Extract the [x, y] coordinate from the center of the cell holding the provided text.  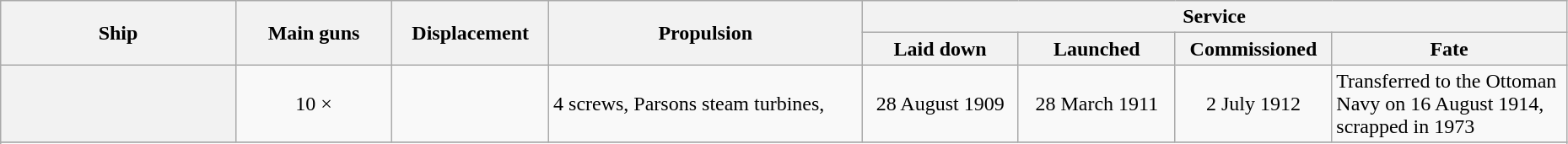
Laid down [940, 49]
28 August 1909 [940, 104]
Service [1215, 17]
Main guns [314, 33]
Propulsion [705, 33]
4 screws, Parsons steam turbines, [705, 104]
Launched [1097, 49]
10 × [314, 104]
Ship [118, 33]
Commissioned [1253, 49]
28 March 1911 [1097, 104]
Transferred to the Ottoman Navy on 16 August 1914, scrapped in 1973 [1449, 104]
Displacement [471, 33]
2 July 1912 [1253, 104]
Fate [1449, 49]
